Output the [X, Y] coordinate of the center of the cell containing the given text.  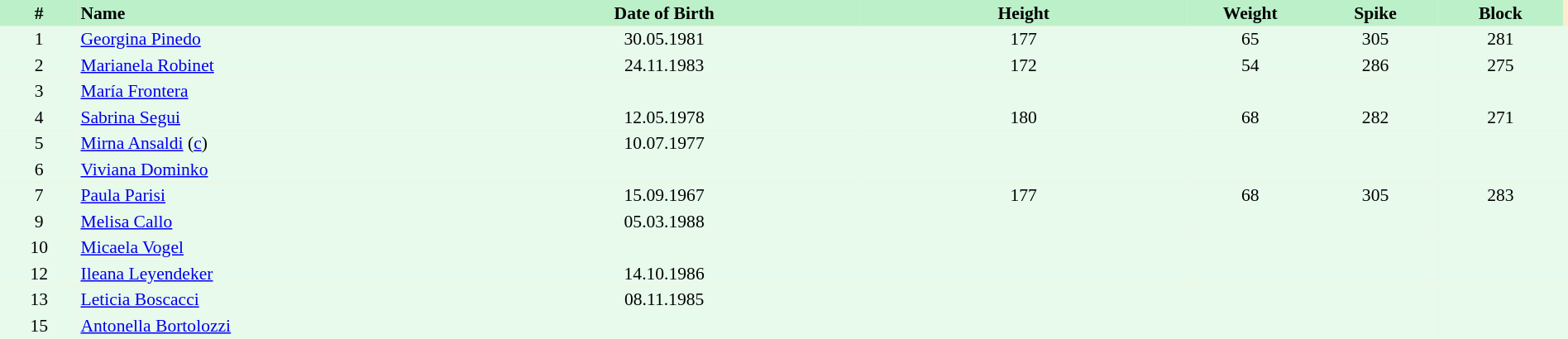
180 [1024, 117]
María Frontera [273, 91]
3 [39, 91]
Mirna Ansaldi (c) [273, 144]
Melisa Callo [273, 222]
271 [1500, 117]
172 [1024, 65]
15 [39, 326]
275 [1500, 65]
Date of Birth [664, 13]
Marianela Robinet [273, 65]
Viviana Dominko [273, 169]
4 [39, 117]
5 [39, 144]
05.03.1988 [664, 222]
Block [1500, 13]
Georgina Pinedo [273, 40]
Sabrina Segui [273, 117]
30.05.1981 [664, 40]
14.10.1986 [664, 274]
54 [1250, 65]
Spike [1374, 13]
12 [39, 274]
Height [1024, 13]
286 [1374, 65]
Paula Parisi [273, 195]
10.07.1977 [664, 144]
15.09.1967 [664, 195]
1 [39, 40]
2 [39, 65]
13 [39, 299]
282 [1374, 117]
6 [39, 169]
08.11.1985 [664, 299]
7 [39, 195]
24.11.1983 [664, 65]
Ileana Leyendeker [273, 274]
Name [273, 13]
Antonella Bortolozzi [273, 326]
Leticia Boscacci [273, 299]
Weight [1250, 13]
283 [1500, 195]
65 [1250, 40]
# [39, 13]
281 [1500, 40]
Micaela Vogel [273, 248]
12.05.1978 [664, 117]
10 [39, 248]
9 [39, 222]
